Find where the given text appears and provide that cell's center as [X, Y] coordinate. 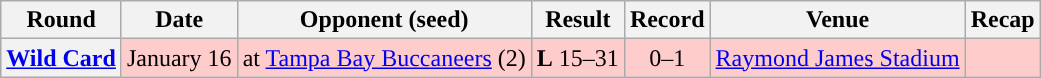
Date [179, 20]
Venue [838, 20]
Opponent (seed) [384, 20]
Round [62, 20]
January 16 [179, 58]
Wild Card [62, 58]
Record [667, 20]
L 15–31 [578, 58]
Raymond James Stadium [838, 58]
at Tampa Bay Buccaneers (2) [384, 58]
Result [578, 20]
Recap [1002, 20]
0–1 [667, 58]
